Detect which cell encompasses the target text, then output its [X, Y] center coordinate. 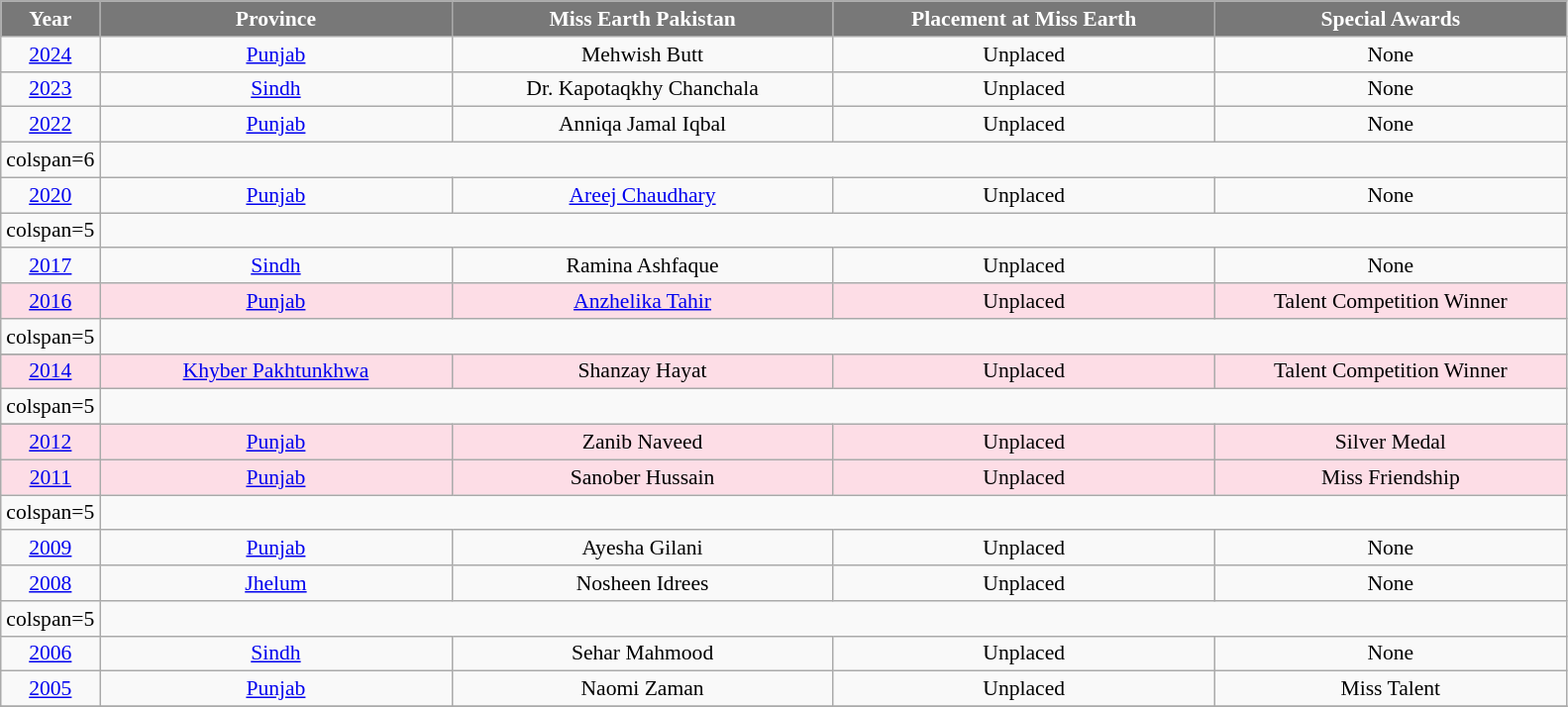
Sanober Hussain [642, 477]
2011 [51, 477]
Miss Earth Pakistan [642, 19]
Areej Chaudhary [642, 195]
Ayesha Gilani [642, 549]
Province [275, 19]
2014 [51, 371]
2005 [51, 689]
2017 [51, 266]
Anzhelika Tahir [642, 301]
Placement at Miss Earth [1024, 19]
Miss Friendship [1391, 477]
Zanib Naveed [642, 443]
2024 [51, 54]
2020 [51, 195]
2009 [51, 549]
Shanzay Hayat [642, 371]
Nosheen Idrees [642, 583]
2022 [51, 125]
2006 [51, 654]
Dr. Kapotaqkhy Chanchala [642, 89]
Anniqa Jamal Iqbal [642, 125]
Jhelum [275, 583]
Sehar Mahmood [642, 654]
Naomi Zaman [642, 689]
Year [51, 19]
2023 [51, 89]
2016 [51, 301]
2008 [51, 583]
Khyber Pakhtunkhwa [275, 371]
colspan=6 [51, 160]
Ramina Ashfaque [642, 266]
Silver Medal [1391, 443]
Miss Talent [1391, 689]
Mehwish Butt [642, 54]
2012 [51, 443]
Special Awards [1391, 19]
